Provide the [X, Y] coordinate of the cell's center where the given text is located.  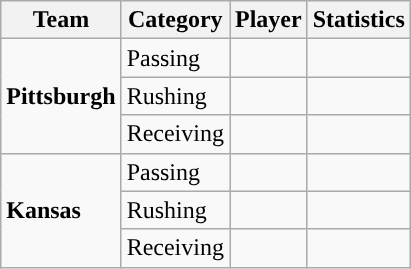
Player [269, 20]
Kansas [61, 210]
Pittsburgh [61, 96]
Category [175, 20]
Statistics [358, 20]
Team [61, 20]
